Provide the [X, Y] coordinate of the cell's center where the given text is located.  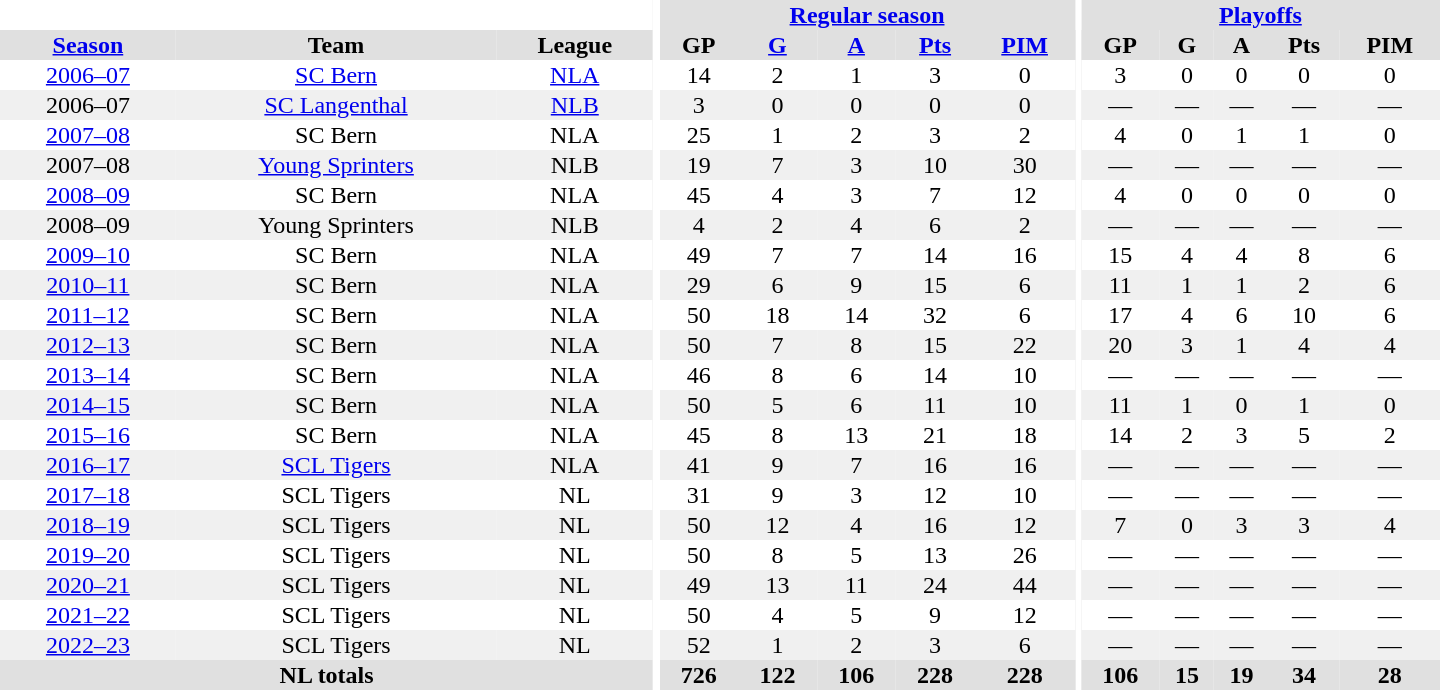
Season [88, 45]
Regular season [867, 15]
24 [936, 585]
SC Langenthal [336, 105]
2019–20 [88, 555]
2011–12 [88, 315]
League [574, 45]
2022–23 [88, 645]
30 [1024, 165]
726 [698, 675]
52 [698, 645]
41 [698, 465]
2020–21 [88, 585]
Playoffs [1260, 15]
21 [936, 435]
2018–19 [88, 525]
31 [698, 495]
17 [1120, 315]
2014–15 [88, 405]
25 [698, 135]
122 [778, 675]
46 [698, 375]
2009–10 [88, 255]
32 [936, 315]
44 [1024, 585]
22 [1024, 345]
2017–18 [88, 495]
2013–14 [88, 375]
20 [1120, 345]
2012–13 [88, 345]
26 [1024, 555]
34 [1304, 675]
2015–16 [88, 435]
2021–22 [88, 615]
2010–11 [88, 285]
28 [1390, 675]
2016–17 [88, 465]
NL totals [326, 675]
29 [698, 285]
Team [336, 45]
